Detect which cell encompasses the target text, then output its (x, y) center coordinate. 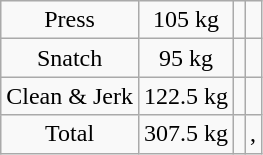
Total (70, 134)
122.5 kg (186, 96)
95 kg (186, 58)
, (254, 134)
Press (70, 20)
Clean & Jerk (70, 96)
Snatch (70, 58)
307.5 kg (186, 134)
105 kg (186, 20)
